Determine the (x, y) coordinate at the center of the cell enclosing the given text.  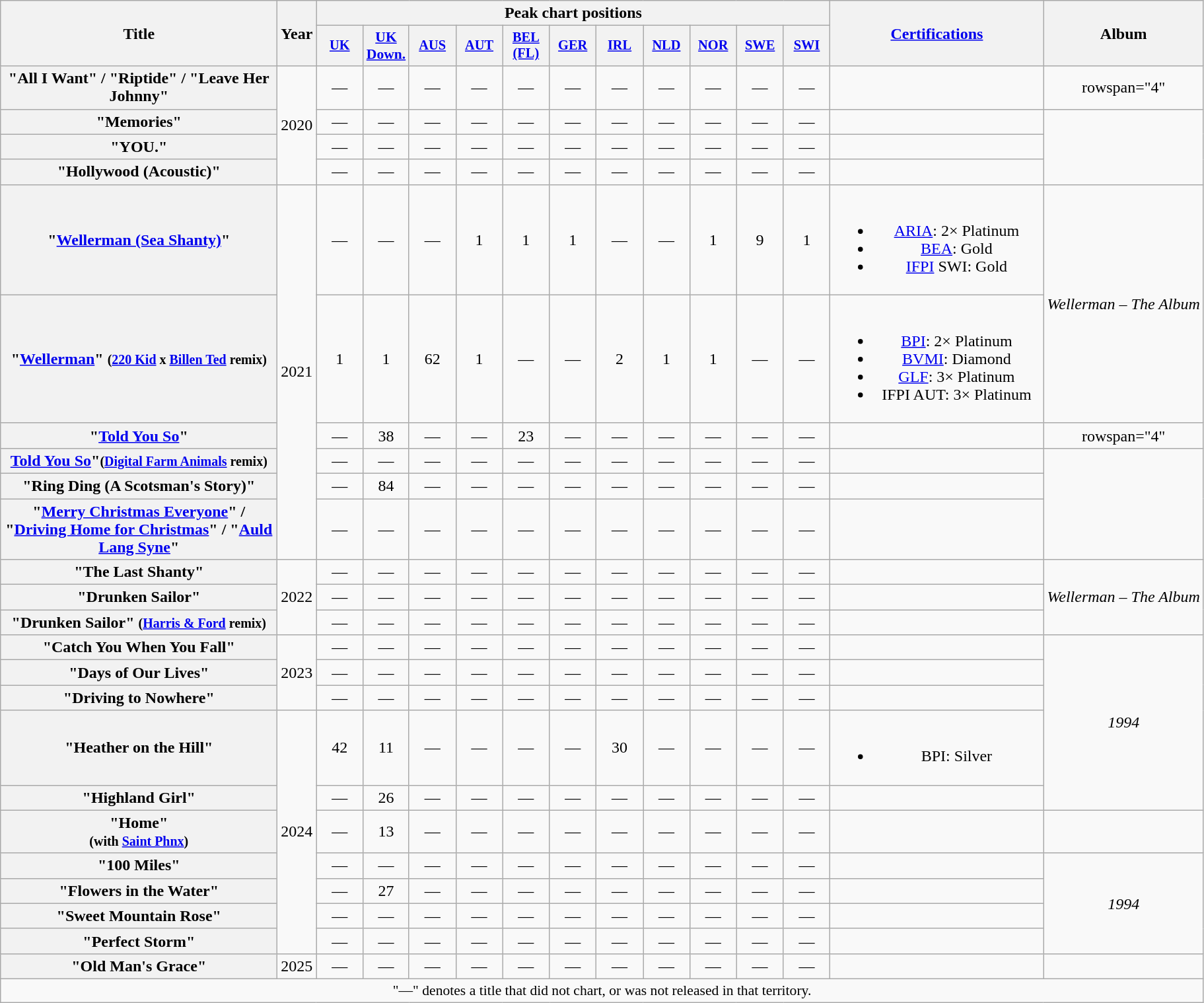
42 (339, 748)
Peak chart positions (573, 13)
GER (573, 46)
"Ring Ding (A Scotsman's Story)" (139, 486)
"Drunken Sailor" (Harris & Ford remix) (139, 622)
"Highland Girl" (139, 798)
BEL(FL) (526, 46)
"Home"(with Saint Phnx) (139, 831)
SWI (807, 46)
"Hollywood (Acoustic)" (139, 172)
IRL (620, 46)
"YOU." (139, 147)
Year (297, 33)
2023 (297, 673)
"Perfect Storm" (139, 941)
"Wellerman (Sea Shanty)" (139, 239)
UK (339, 46)
"Old Man's Grace" (139, 966)
23 (526, 435)
2024 (297, 832)
NLD (667, 46)
2020 (297, 126)
"Merry Christmas Everyone" / "Driving Home for Christmas" / "Auld Lang Syne" (139, 529)
"Flowers in the Water" (139, 891)
ARIA: 2× PlatinumBEA: GoldIFPI SWI: Gold (937, 239)
27 (386, 891)
"Told You So" (139, 435)
"Sweet Mountain Rose" (139, 916)
11 (386, 748)
2022 (297, 597)
2021 (297, 371)
"Wellerman" (220 Kid x Billen Ted remix) (139, 359)
13 (386, 831)
"All I Want" / "Riptide" / "Leave Her Johnny" (139, 87)
BPI: Silver (937, 748)
AUS (432, 46)
"The Last Shanty" (139, 572)
30 (620, 748)
AUT (479, 46)
2 (620, 359)
9 (760, 239)
2025 (297, 966)
38 (386, 435)
Title (139, 33)
UK Down. (386, 46)
"Drunken Sailor" (139, 597)
"—" denotes a title that did not chart, or was not released in that territory. (602, 990)
Certifications (937, 33)
"Memories" (139, 122)
Album (1123, 33)
26 (386, 798)
BPI: 2× PlatinumBVMI: DiamondGLF: 3× PlatinumIFPI AUT: 3× Platinum (937, 359)
"Heather on the Hill" (139, 748)
"Days of Our Lives" (139, 673)
NOR (713, 46)
Told You So"(Digital Farm Animals remix) (139, 461)
"Driving to Nowhere" (139, 698)
62 (432, 359)
84 (386, 486)
"100 Miles" (139, 866)
"Catch You When You Fall" (139, 648)
SWE (760, 46)
